Identify which cell holds the provided text, then report its [x, y] central coordinate. 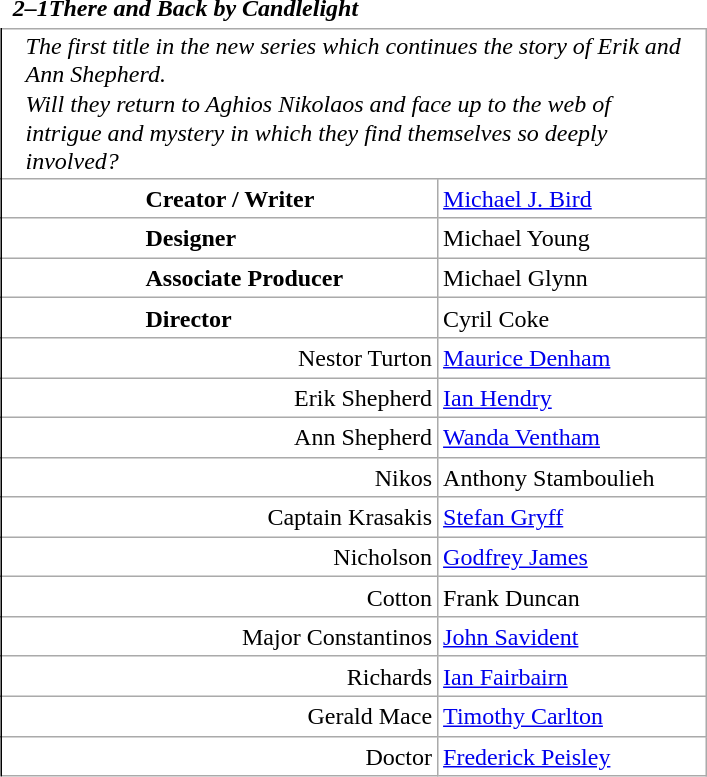
Richards [220, 676]
Director [220, 318]
Michael Glynn [572, 278]
Nestor Turton [220, 358]
Captain Krasakis [220, 517]
Maurice Denham [572, 358]
Nicholson [220, 557]
Frank Duncan [572, 597]
Gerald Mace [220, 716]
Ian Fairbairn [572, 676]
Major Constantinos [220, 637]
Michael Young [572, 238]
Timothy Carlton [572, 716]
Associate Producer [220, 278]
Anthony Stamboulieh [572, 477]
Cyril Coke [572, 318]
Creator / Writer [220, 198]
Nikos [220, 477]
Ann Shepherd [220, 437]
Wanda Ventham [572, 437]
Designer [220, 238]
John Savident [572, 637]
Michael J. Bird [572, 198]
Stefan Gryff [572, 517]
Erik Shepherd [220, 398]
Doctor [220, 756]
Cotton [220, 597]
Godfrey James [572, 557]
Ian Hendry [572, 398]
Frederick Peisley [572, 756]
